For the text-containing cell, return its midpoint in [X, Y] coordinate format. 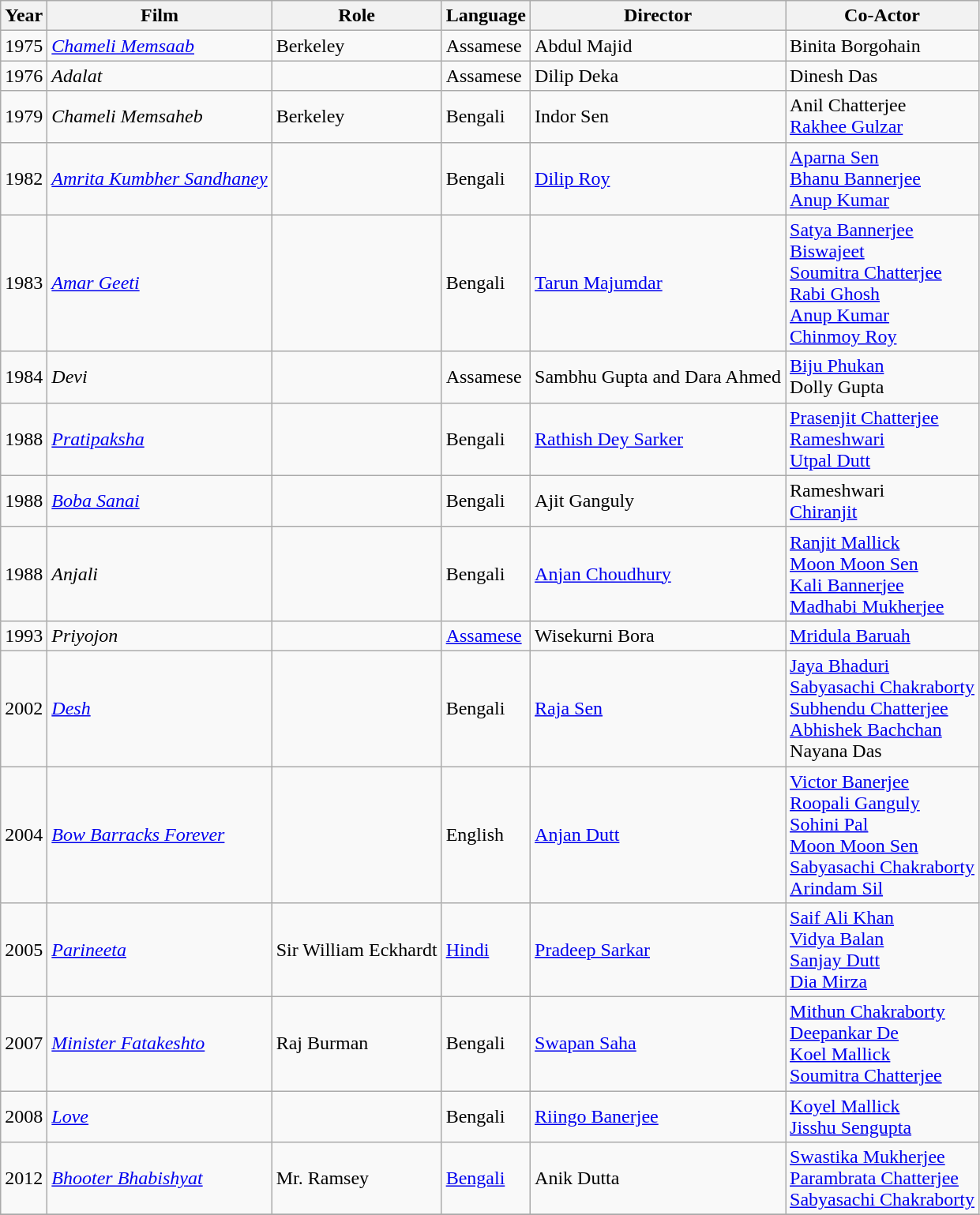
Raja Sen [659, 708]
Saif Ali Khan Vidya Balan Sanjay Dutt Dia Mirza [883, 951]
Swapan Saha [659, 1044]
Minister Fatakeshto [160, 1044]
Love [160, 1116]
Koyel Mallick Jisshu Sengupta [883, 1116]
Mridula Baruah [883, 636]
Boba Sanai [160, 501]
Riingo Banerjee [659, 1116]
Raj Burman [357, 1044]
Aparna SenBhanu Bannerjee Anup Kumar [883, 178]
Ranjit Mallick Moon Moon SenKali Bannerjee Madhabi Mukherjee [883, 573]
Bow Barracks Forever [160, 834]
Chameli Memsaab [160, 46]
1993 [24, 636]
Role [357, 16]
Priyojon [160, 636]
Dinesh Das [883, 76]
Wisekurni Bora [659, 636]
Satya Bannerjee Biswajeet Soumitra Chatterjee Rabi Ghosh Anup Kumar Chinmoy Roy [883, 283]
1976 [24, 76]
1979 [24, 117]
1984 [24, 377]
Co-Actor [883, 16]
Rathish Dey Sarker [659, 439]
2004 [24, 834]
Dilip Roy [659, 178]
Anjali [160, 573]
2007 [24, 1044]
2002 [24, 708]
Anjan Choudhury [659, 573]
Tarun Majumdar [659, 283]
Devi [160, 377]
Anil ChatterjeeRakhee Gulzar [883, 117]
Pradeep Sarkar [659, 951]
2005 [24, 951]
Film [160, 16]
2012 [24, 1179]
2008 [24, 1116]
Amrita Kumbher Sandhaney [160, 178]
Jaya BhaduriSabyasachi ChakrabortySubhendu ChatterjeeAbhishek BachchanNayana Das [883, 708]
Indor Sen [659, 117]
Bhooter Bhabishyat [160, 1179]
Year [24, 16]
Hindi [486, 951]
Binita Borgohain [883, 46]
Rameshwari Chiranjit [883, 501]
Dilip Deka [659, 76]
Swastika Mukherjee Parambrata Chatterjee Sabyasachi Chakraborty [883, 1179]
Anjan Dutt [659, 834]
Language [486, 16]
Sir William Eckhardt [357, 951]
Adalat [160, 76]
Mr. Ramsey [357, 1179]
Chameli Memsaheb [160, 117]
Sambhu Gupta and Dara Ahmed [659, 377]
Pratipaksha [160, 439]
Desh [160, 708]
1983 [24, 283]
Mithun Chakraborty Deepankar DeKoel Mallick Soumitra Chatterjee [883, 1044]
Anik Dutta [659, 1179]
English [486, 834]
Amar Geeti [160, 283]
Director [659, 16]
1975 [24, 46]
Ajit Ganguly [659, 501]
1982 [24, 178]
Abdul Majid [659, 46]
Biju PhukanDolly Gupta [883, 377]
Parineeta [160, 951]
Victor Banerjee Roopali Ganguly Sohini Pal Moon Moon Sen Sabyasachi Chakraborty Arindam Sil [883, 834]
Prasenjit Chatterjee Rameshwari Utpal Dutt [883, 439]
